Capture the cell that displays the provided text and extract its (x, y) central coordinate. 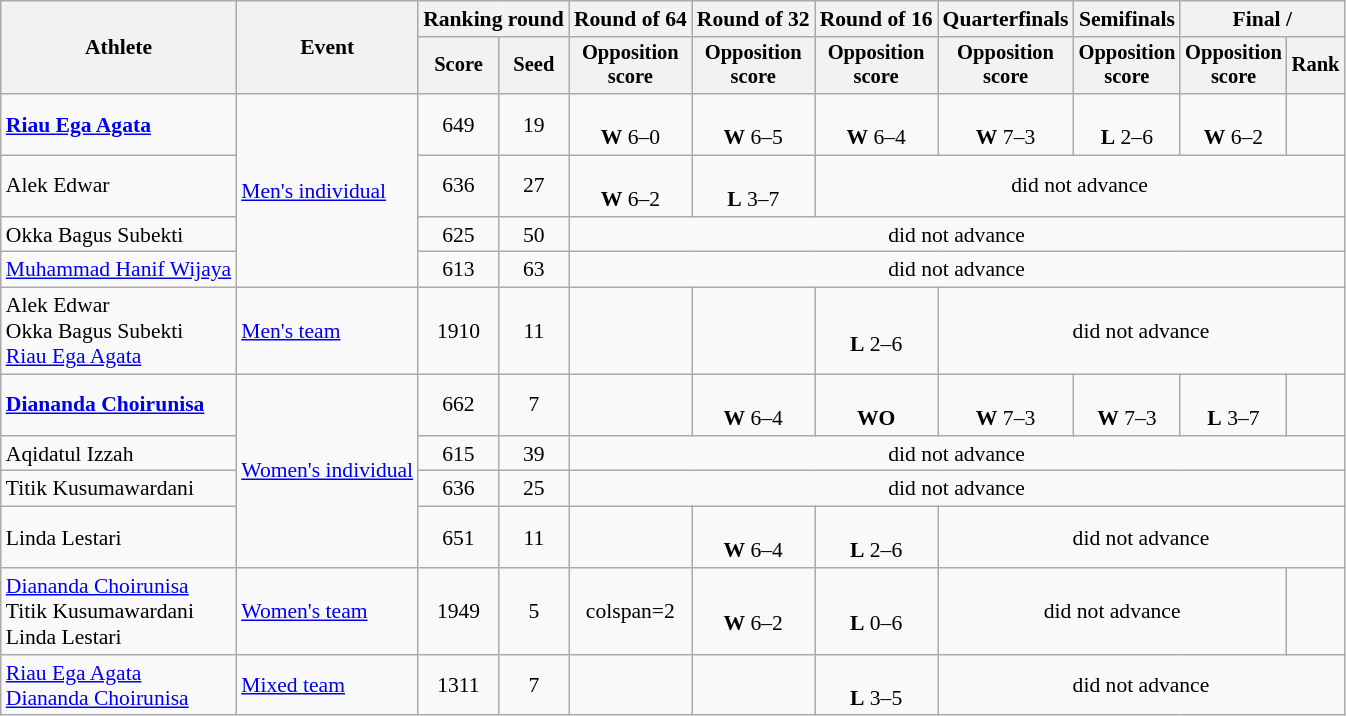
Okka Bagus Subekti (118, 235)
Round of 32 (754, 19)
Linda Lestari (118, 538)
649 (458, 124)
Men's individual (327, 191)
Aqidatul Izzah (118, 454)
Alek Edwar (118, 186)
Women's individual (327, 472)
Event (327, 48)
W 6–5 (754, 124)
Alek EdwarOkka Bagus SubektiRiau Ega Agata (118, 332)
651 (458, 538)
1910 (458, 332)
W 6–0 (630, 124)
19 (534, 124)
662 (458, 406)
Round of 64 (630, 19)
L 0–6 (876, 612)
1311 (458, 686)
Athlete (118, 48)
Final / (1262, 19)
WO (876, 406)
Titik Kusumawardani (118, 489)
L 3–5 (876, 686)
5 (534, 612)
25 (534, 489)
Quarterfinals (1006, 19)
Rank (1316, 66)
615 (458, 454)
Diananda Choirunisa (118, 406)
Semifinals (1128, 19)
Diananda ChoirunisaTitik KusumawardaniLinda Lestari (118, 612)
Men's team (327, 332)
Score (458, 66)
Ranking round (494, 19)
39 (534, 454)
Seed (534, 66)
Women's team (327, 612)
Riau Ega AgataDiananda Choirunisa (118, 686)
1949 (458, 612)
50 (534, 235)
625 (458, 235)
613 (458, 270)
Muhammad Hanif Wijaya (118, 270)
63 (534, 270)
colspan=2 (630, 612)
Round of 16 (876, 19)
Mixed team (327, 686)
27 (534, 186)
Riau Ega Agata (118, 124)
